Return [X, Y] of the center of cell containing provided text 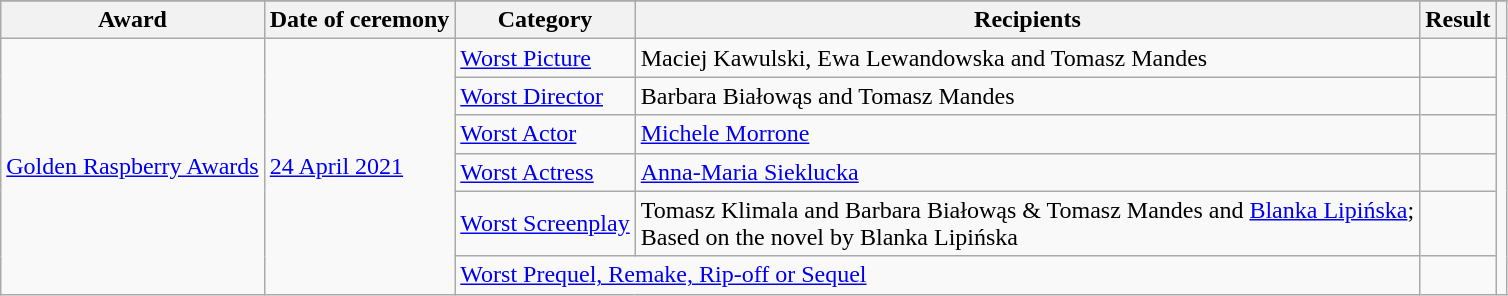
Worst Actor [545, 134]
24 April 2021 [360, 166]
Worst Director [545, 96]
Award [132, 20]
Worst Picture [545, 58]
Maciej Kawulski, Ewa Lewandowska and Tomasz Mandes [1027, 58]
Worst Screenplay [545, 224]
Michele Morrone [1027, 134]
Tomasz Klimala and Barbara Białowąs & Tomasz Mandes and Blanka Lipińska; Based on the novel by Blanka Lipińska [1027, 224]
Worst Actress [545, 172]
Category [545, 20]
Golden Raspberry Awards [132, 166]
Result [1458, 20]
Date of ceremony [360, 20]
Recipients [1027, 20]
Worst Prequel, Remake, Rip-off or Sequel [938, 275]
Barbara Białowąs and Tomasz Mandes [1027, 96]
Anna-Maria Sieklucka [1027, 172]
